Find where the given text appears and provide that cell's center as (x, y) coordinate. 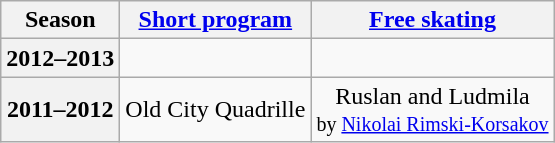
2012–2013 (60, 58)
Old City Quadrille (216, 110)
Short program (216, 20)
Free skating (432, 20)
2011–2012 (60, 110)
Season (60, 20)
Ruslan and Ludmila by Nikolai Rimski-Korsakov (432, 110)
